Locate the cell with the specified text and output its [X, Y] center coordinate. 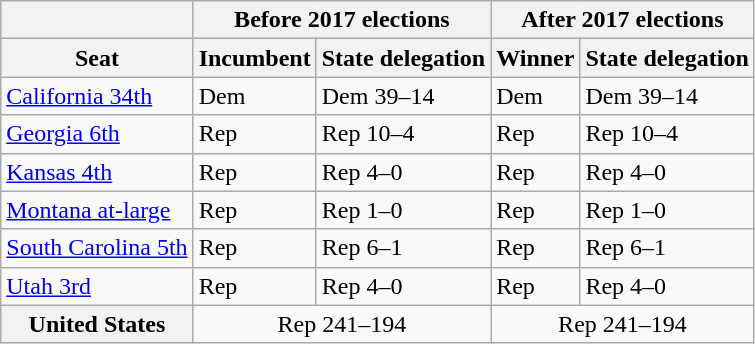
Winner [536, 58]
Kansas 4th [97, 172]
Incumbent [254, 58]
Seat [97, 58]
After 2017 elections [623, 20]
Georgia 6th [97, 134]
Before 2017 elections [342, 20]
United States [97, 324]
Montana at-large [97, 210]
California 34th [97, 96]
Utah 3rd [97, 286]
South Carolina 5th [97, 248]
